Pinpoint the cell where the given text exists, returning its [X, Y] midpoint coordinate. 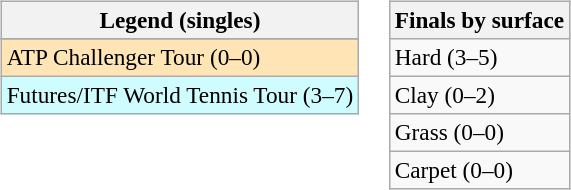
ATP Challenger Tour (0–0) [180, 57]
Legend (singles) [180, 20]
Finals by surface [479, 20]
Carpet (0–0) [479, 171]
Grass (0–0) [479, 133]
Clay (0–2) [479, 95]
Hard (3–5) [479, 57]
Futures/ITF World Tennis Tour (3–7) [180, 95]
